Find where the given text appears and provide that cell's center as (x, y) coordinate. 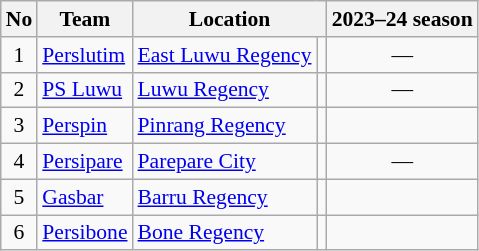
3 (20, 126)
Luwu Regency (225, 90)
Persipare (84, 162)
Persibone (84, 233)
4 (20, 162)
2023–24 season (402, 19)
Pinrang Regency (225, 126)
2 (20, 90)
Perslutim (84, 55)
Bone Regency (225, 233)
6 (20, 233)
PS Luwu (84, 90)
No (20, 19)
Location (230, 19)
Parepare City (225, 162)
1 (20, 55)
Gasbar (84, 197)
Perspin (84, 126)
5 (20, 197)
East Luwu Regency (225, 55)
Team (84, 19)
Barru Regency (225, 197)
